Return (X, Y) of the center of cell containing provided text 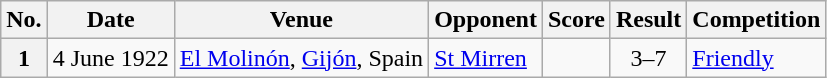
Score (576, 20)
St Mirren (486, 58)
Opponent (486, 20)
Venue (301, 20)
Date (110, 20)
Friendly (756, 58)
1 (24, 58)
No. (24, 20)
El Molinón, Gijón, Spain (301, 58)
Competition (756, 20)
Result (648, 20)
4 June 1922 (110, 58)
3–7 (648, 58)
